Detect which cell encompasses the target text, then output its (x, y) center coordinate. 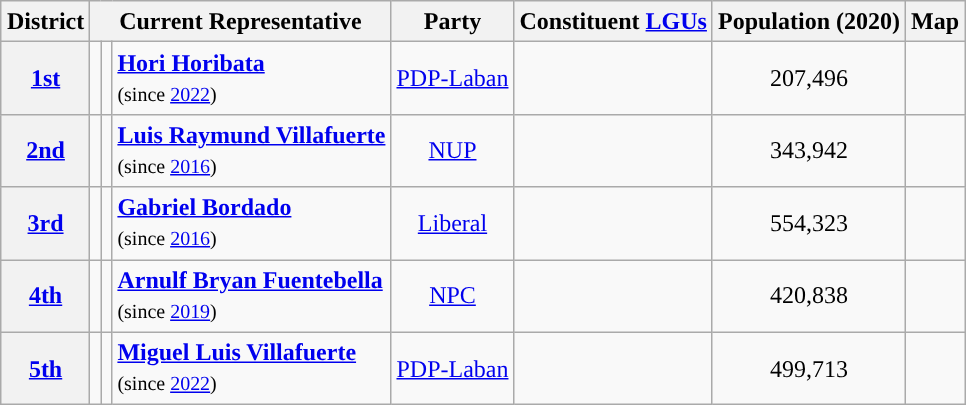
Miguel Luis Villafuerte(since 2022) (252, 368)
Map (936, 22)
NUP (452, 150)
4th (45, 296)
NPC (452, 296)
Population (2020) (808, 22)
Luis Raymund Villafuerte(since 2016) (252, 150)
343,942 (808, 150)
1st (45, 78)
420,838 (808, 296)
Current Representative (240, 22)
499,713 (808, 368)
3rd (45, 224)
Arnulf Bryan Fuentebella(since 2019) (252, 296)
Hori Horibata(since 2022) (252, 78)
Liberal (452, 224)
Party (452, 22)
2nd (45, 150)
Constituent LGUs (613, 22)
District (45, 22)
5th (45, 368)
207,496 (808, 78)
Gabriel Bordado(since 2016) (252, 224)
554,323 (808, 224)
